Return [X, Y] of the center of cell containing provided text 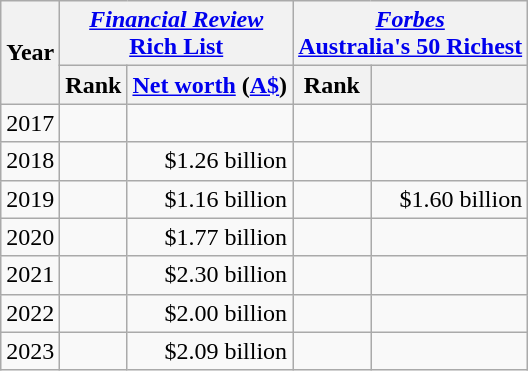
$1.16 billion [210, 199]
$2.30 billion [210, 275]
2023 [30, 351]
$2.00 billion [210, 313]
Financial ReviewRich List [176, 34]
$1.26 billion [210, 161]
Net worth (A$) [210, 85]
$2.09 billion [210, 351]
2017 [30, 123]
2021 [30, 275]
Year [30, 52]
2019 [30, 199]
ForbesAustralia's 50 Richest [410, 34]
$1.77 billion [210, 237]
2022 [30, 313]
2018 [30, 161]
$1.60 billion [450, 199]
2020 [30, 237]
